Pinpoint the cell where the given text exists, returning its [X, Y] midpoint coordinate. 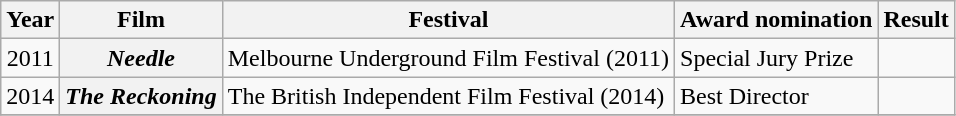
The Reckoning [141, 96]
Film [141, 20]
The British Independent Film Festival (2014) [448, 96]
Melbourne Underground Film Festival (2011) [448, 58]
Result [916, 20]
2014 [30, 96]
Special Jury Prize [776, 58]
Best Director [776, 96]
2011 [30, 58]
Award nomination [776, 20]
Festival [448, 20]
Year [30, 20]
Needle [141, 58]
